Return (X, Y) of the center of cell containing provided text 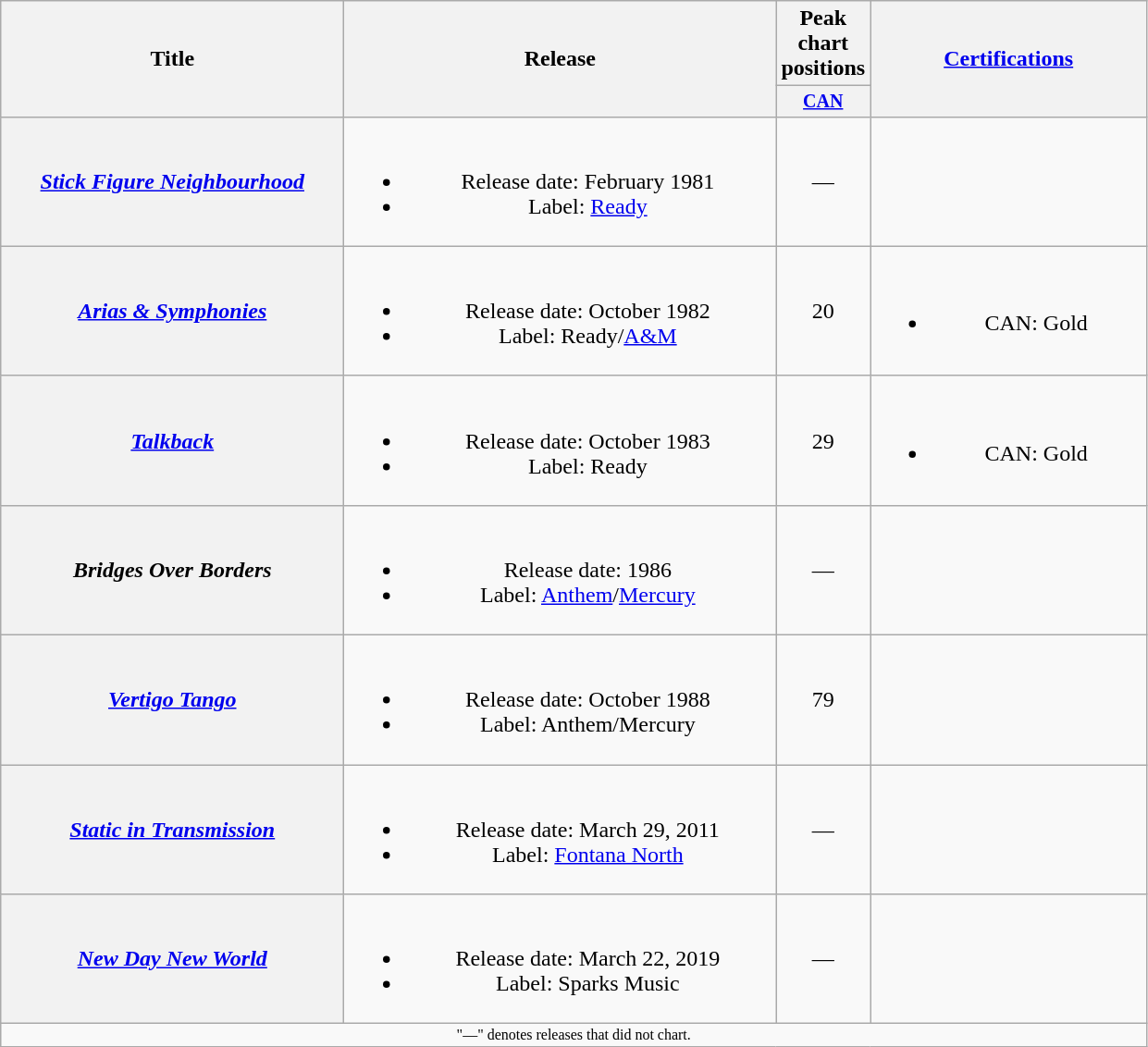
Release date: October 1982Label: Ready/A&M (561, 311)
CAN (823, 102)
Release date: March 29, 2011Label: Fontana North (561, 830)
Static in Transmission (172, 830)
"—" denotes releases that did not chart. (574, 1035)
Talkback (172, 440)
Release date: March 22, 2019Label: Sparks Music (561, 959)
79 (823, 700)
Release (561, 59)
Vertigo Tango (172, 700)
Release date: 1986Label: Anthem/Mercury (561, 570)
Peak chartpositions (823, 43)
29 (823, 440)
Release date: October 1983Label: Ready (561, 440)
Bridges Over Borders (172, 570)
New Day New World (172, 959)
Certifications (1008, 59)
20 (823, 311)
Release date: February 1981Label: Ready (561, 181)
Arias & Symphonies (172, 311)
Stick Figure Neighbourhood (172, 181)
Title (172, 59)
Release date: October 1988Label: Anthem/Mercury (561, 700)
